Provide the [X, Y] coordinate of the cell's center where the given text is located.  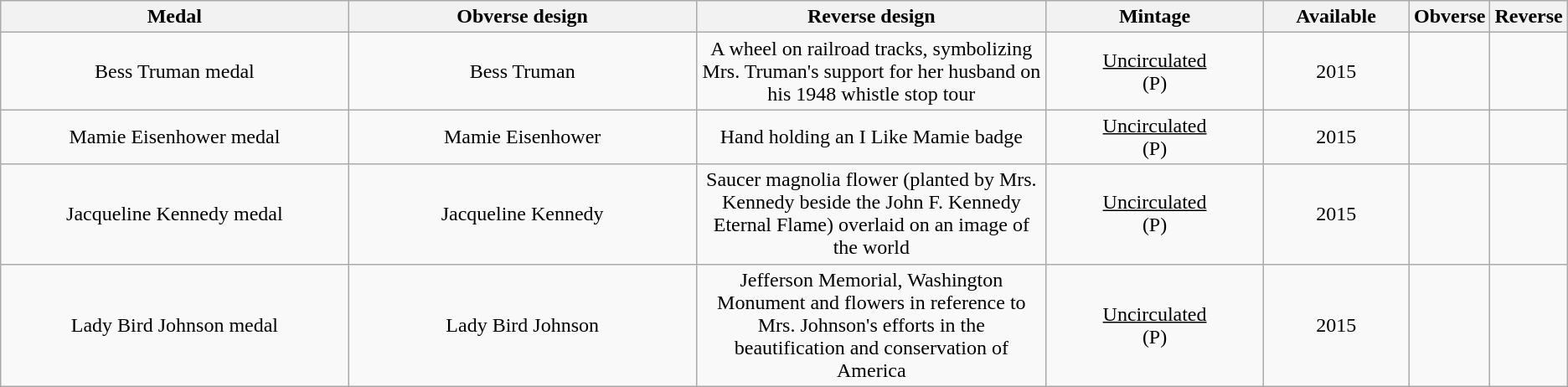
Obverse [1450, 17]
A wheel on railroad tracks, symbolizing Mrs. Truman's support for her husband on his 1948 whistle stop tour [871, 71]
Jefferson Memorial, Washington Monument and flowers in reference to Mrs. Johnson's efforts in the beautification and conservation of America [871, 325]
Mintage [1154, 17]
Jacqueline Kennedy [523, 214]
Mamie Eisenhower [523, 137]
Bess Truman [523, 71]
Reverse [1529, 17]
Mamie Eisenhower medal [174, 137]
Medal [174, 17]
Available [1337, 17]
Jacqueline Kennedy medal [174, 214]
Saucer magnolia flower (planted by Mrs. Kennedy beside the John F. Kennedy Eternal Flame) overlaid on an image of the world [871, 214]
Bess Truman medal [174, 71]
Obverse design [523, 17]
Hand holding an I Like Mamie badge [871, 137]
Reverse design [871, 17]
Lady Bird Johnson medal [174, 325]
Lady Bird Johnson [523, 325]
